Return [x, y] of the center of cell containing provided text 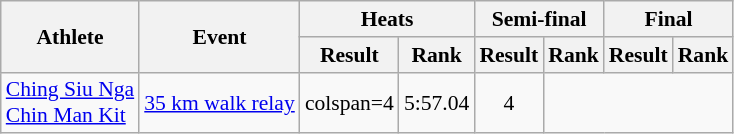
Athlete [70, 36]
4 [508, 102]
Event [220, 36]
35 km walk relay [220, 102]
colspan=4 [350, 102]
Ching Siu NgaChin Man Kit [70, 102]
Final [668, 19]
Semi-final [538, 19]
5:57.04 [436, 102]
Heats [388, 19]
